Detect which cell encompasses the target text, then output its (x, y) center coordinate. 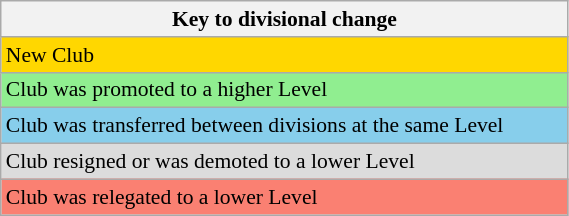
Club was transferred between divisions at the same Level (284, 126)
Club was promoted to a higher Level (284, 90)
New Club (284, 55)
Club resigned or was demoted to a lower Level (284, 162)
Key to divisional change (284, 19)
Club was relegated to a lower Level (284, 197)
